Return (x, y) of the center of cell containing provided text 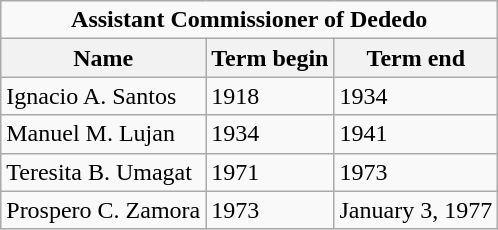
Teresita B. Umagat (104, 172)
January 3, 1977 (416, 210)
1918 (270, 96)
Prospero C. Zamora (104, 210)
Term end (416, 58)
Assistant Commissioner of Dededo (250, 20)
Term begin (270, 58)
Ignacio A. Santos (104, 96)
1971 (270, 172)
1941 (416, 134)
Manuel M. Lujan (104, 134)
Name (104, 58)
